Extract the (x, y) coordinate from the center of the cell holding the provided text.  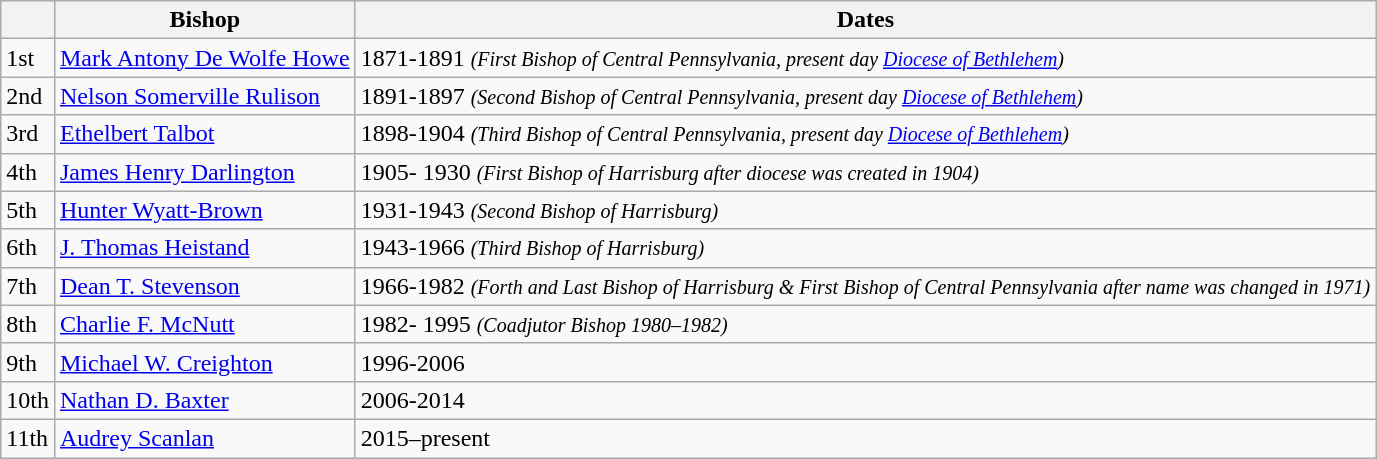
Nelson Somerville Rulison (204, 96)
J. Thomas Heistand (204, 248)
1966-1982 (Forth and Last Bishop of Harrisburg & First Bishop of Central Pennsylvania after name was changed in 1971) (866, 286)
Dates (866, 20)
Nathan D. Baxter (204, 400)
Audrey Scanlan (204, 438)
9th (28, 362)
10th (28, 400)
5th (28, 210)
Charlie F. McNutt (204, 324)
Dean T. Stevenson (204, 286)
4th (28, 172)
6th (28, 248)
Mark Antony De Wolfe Howe (204, 58)
1905- 1930 (First Bishop of Harrisburg after diocese was created in 1904) (866, 172)
1943-1966 (Third Bishop of Harrisburg) (866, 248)
1898-1904 (Third Bishop of Central Pennsylvania, present day Diocese of Bethlehem) (866, 134)
Michael W. Creighton (204, 362)
2015–present (866, 438)
3rd (28, 134)
Bishop (204, 20)
7th (28, 286)
Ethelbert Talbot (204, 134)
2nd (28, 96)
1996-2006 (866, 362)
2006-2014 (866, 400)
James Henry Darlington (204, 172)
1982- 1995 (Coadjutor Bishop 1980–1982) (866, 324)
Hunter Wyatt-Brown (204, 210)
1891-1897 (Second Bishop of Central Pennsylvania, present day Diocese of Bethlehem) (866, 96)
11th (28, 438)
8th (28, 324)
1931-1943 (Second Bishop of Harrisburg) (866, 210)
1871-1891 (First Bishop of Central Pennsylvania, present day Diocese of Bethlehem) (866, 58)
1st (28, 58)
